Pinpoint the cell where the given text exists, returning its [X, Y] midpoint coordinate. 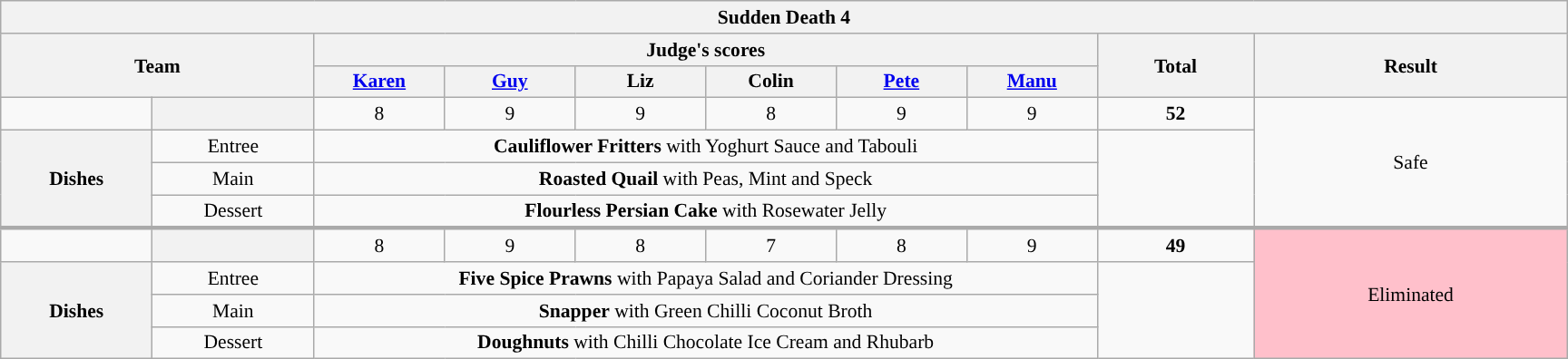
Team [158, 65]
Pete [901, 82]
Result [1410, 65]
Liz [641, 82]
Karen [379, 82]
Sudden Death 4 [784, 17]
Doughnuts with Chilli Chocolate Ice Cream and Rhubarb [706, 343]
Roasted Quail with Peas, Mint and Speck [706, 179]
Snapper with Green Chilli Coconut Broth [706, 311]
Judge's scores [706, 50]
Guy [510, 82]
Eliminated [1410, 294]
Cauliflower Fritters with Yoghurt Sauce and Tabouli [706, 147]
Five Spice Prawns with Papaya Salad and Coriander Dressing [706, 278]
Total [1176, 65]
Safe [1410, 163]
Flourless Persian Cake with Rosewater Jelly [706, 212]
49 [1176, 245]
52 [1176, 114]
Colin [771, 82]
Manu [1032, 82]
7 [771, 245]
